Extract the [X, Y] coordinate from the center of the cell holding the provided text.  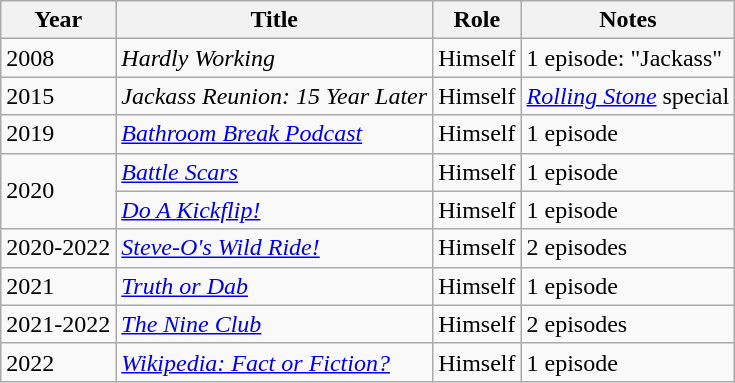
Wikipedia: Fact or Fiction? [274, 362]
Do A Kickflip! [274, 210]
2021-2022 [58, 324]
Truth or Dab [274, 286]
Steve-O's Wild Ride! [274, 248]
Bathroom Break Podcast [274, 134]
Battle Scars [274, 172]
Year [58, 20]
2020-2022 [58, 248]
Hardly Working [274, 58]
Jackass Reunion: 15 Year Later [274, 96]
The Nine Club [274, 324]
Title [274, 20]
1 episode: "Jackass" [628, 58]
2022 [58, 362]
Rolling Stone special [628, 96]
Role [477, 20]
2019 [58, 134]
Notes [628, 20]
2015 [58, 96]
2021 [58, 286]
2020 [58, 191]
2008 [58, 58]
